Find where the given text appears and provide that cell's center as (x, y) coordinate. 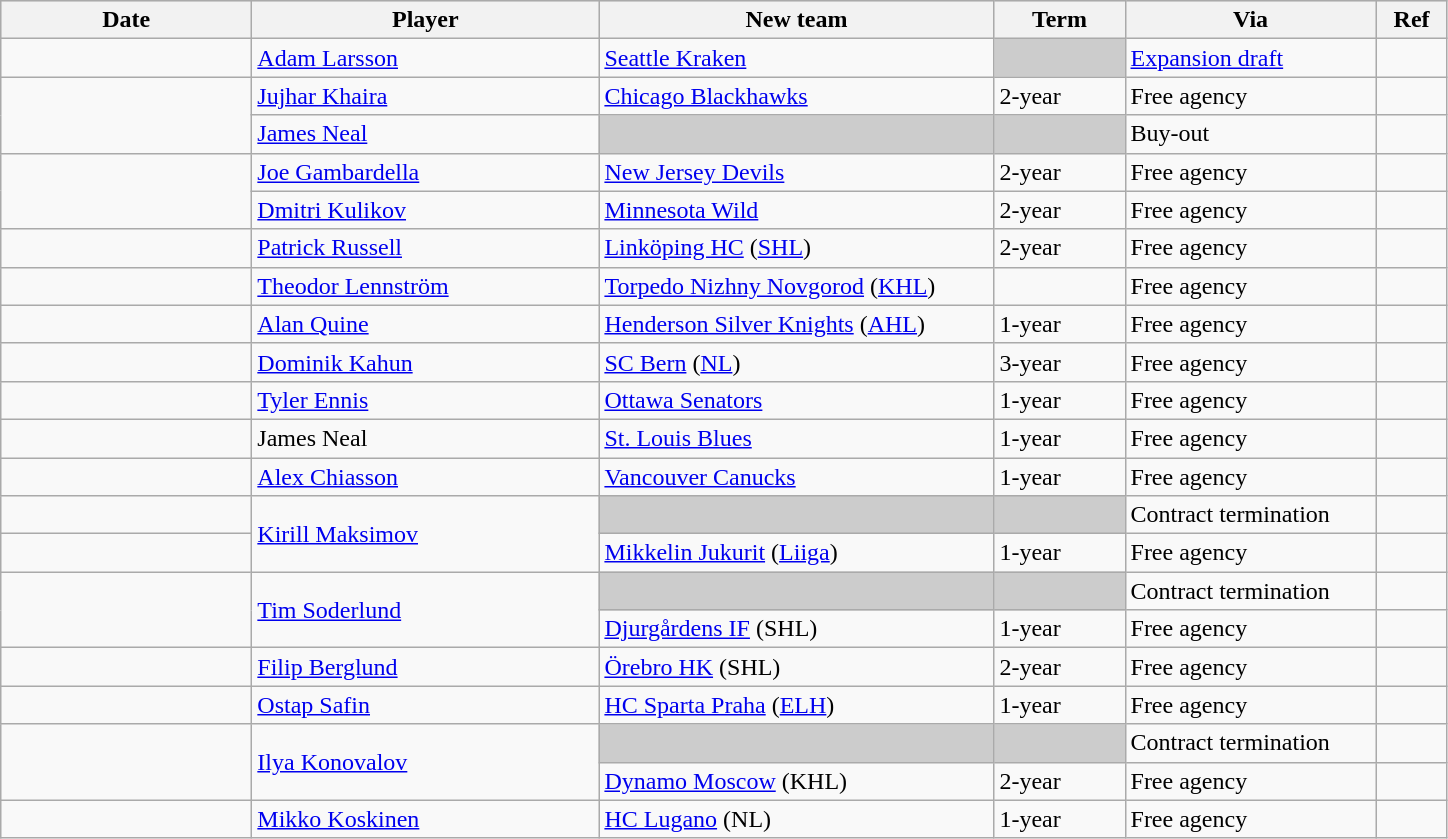
HC Sparta Praha (ELH) (796, 705)
Minnesota Wild (796, 210)
Tyler Ennis (426, 400)
Ostap Safin (426, 705)
St. Louis Blues (796, 438)
Theodor Lennström (426, 286)
3-year (1060, 362)
Linköping HC (SHL) (796, 248)
Kirill Maksimov (426, 534)
Tim Soderlund (426, 610)
Henderson Silver Knights (AHL) (796, 324)
Djurgårdens IF (SHL) (796, 629)
Dynamo Moscow (KHL) (796, 781)
Adam Larsson (426, 58)
Alan Quine (426, 324)
Seattle Kraken (796, 58)
Jujhar Khaira (426, 96)
Joe Gambardella (426, 172)
Expansion draft (1250, 58)
SC Bern (NL) (796, 362)
HC Lugano (NL) (796, 819)
Mikko Koskinen (426, 819)
Date (126, 20)
Alex Chiasson (426, 477)
Vancouver Canucks (796, 477)
Via (1250, 20)
Term (1060, 20)
Player (426, 20)
Filip Berglund (426, 667)
Dominik Kahun (426, 362)
Dmitri Kulikov (426, 210)
New Jersey Devils (796, 172)
Mikkelin Jukurit (Liiga) (796, 553)
Patrick Russell (426, 248)
Ref (1412, 20)
Ottawa Senators (796, 400)
Örebro HK (SHL) (796, 667)
Ilya Konovalov (426, 762)
Buy-out (1250, 134)
New team (796, 20)
Chicago Blackhawks (796, 96)
Torpedo Nizhny Novgorod (KHL) (796, 286)
